Detect which cell encompasses the target text, then output its (x, y) center coordinate. 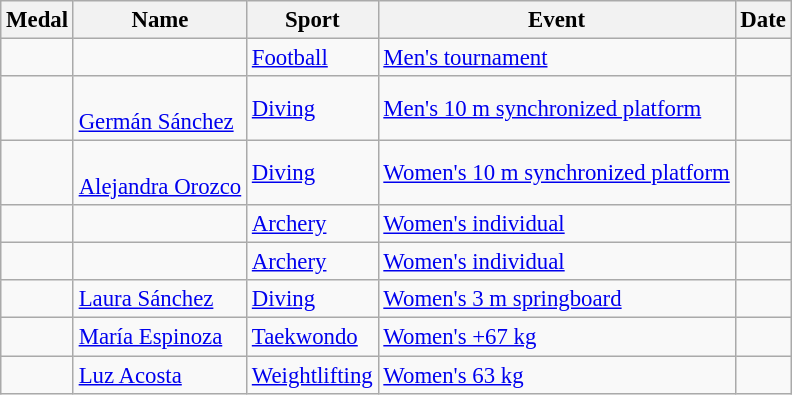
Alejandra Orozco (160, 174)
Name (160, 20)
Men's tournament (556, 58)
Weightlifting (313, 375)
Sport (313, 20)
María Espinoza (160, 337)
Women's 10 m synchronized platform (556, 174)
Women's +67 kg (556, 337)
Taekwondo (313, 337)
Luz Acosta (160, 375)
Medal (38, 20)
Date (763, 20)
Men's 10 m synchronized platform (556, 108)
Women's 63 kg (556, 375)
Football (313, 58)
Laura Sánchez (160, 299)
Germán Sánchez (160, 108)
Women's 3 m springboard (556, 299)
Event (556, 20)
